Return (X, Y) of the center of cell containing provided text 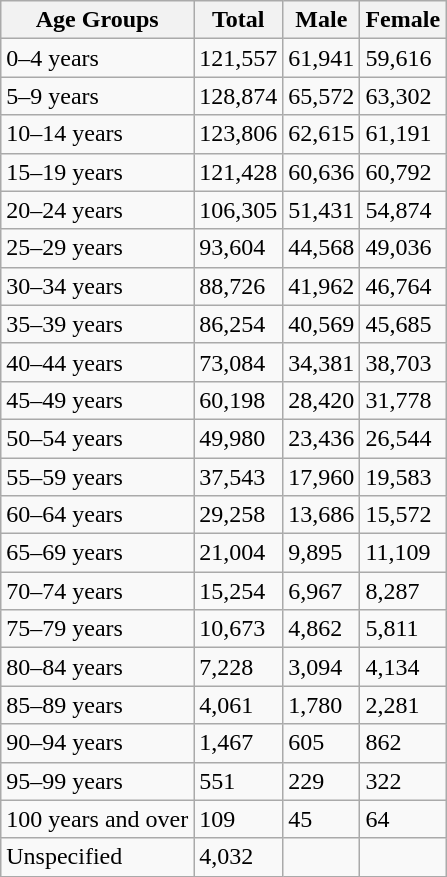
85–89 years (98, 705)
60,636 (322, 172)
1,467 (238, 743)
44,568 (322, 248)
49,036 (403, 248)
45,685 (403, 324)
80–84 years (98, 667)
17,960 (322, 477)
13,686 (322, 515)
55–59 years (98, 477)
49,980 (238, 438)
8,287 (403, 591)
45 (322, 819)
65,572 (322, 96)
90–94 years (98, 743)
Male (322, 20)
3,094 (322, 667)
123,806 (238, 134)
70–74 years (98, 591)
25–29 years (98, 248)
15,572 (403, 515)
4,134 (403, 667)
75–79 years (98, 629)
35–39 years (98, 324)
1,780 (322, 705)
6,967 (322, 591)
9,895 (322, 553)
551 (238, 781)
30–34 years (98, 286)
121,557 (238, 58)
5–9 years (98, 96)
322 (403, 781)
60–64 years (98, 515)
29,258 (238, 515)
21,004 (238, 553)
34,381 (322, 362)
Total (238, 20)
45–49 years (98, 400)
64 (403, 819)
11,109 (403, 553)
100 years and over (98, 819)
63,302 (403, 96)
4,032 (238, 857)
229 (322, 781)
60,198 (238, 400)
31,778 (403, 400)
50–54 years (98, 438)
4,061 (238, 705)
128,874 (238, 96)
54,874 (403, 210)
60,792 (403, 172)
605 (322, 743)
10–14 years (98, 134)
Age Groups (98, 20)
10,673 (238, 629)
862 (403, 743)
106,305 (238, 210)
0–4 years (98, 58)
2,281 (403, 705)
109 (238, 819)
40–44 years (98, 362)
Unspecified (98, 857)
62,615 (322, 134)
40,569 (322, 324)
20–24 years (98, 210)
73,084 (238, 362)
121,428 (238, 172)
51,431 (322, 210)
7,228 (238, 667)
15,254 (238, 591)
61,941 (322, 58)
61,191 (403, 134)
86,254 (238, 324)
93,604 (238, 248)
19,583 (403, 477)
59,616 (403, 58)
26,544 (403, 438)
Female (403, 20)
88,726 (238, 286)
4,862 (322, 629)
95–99 years (98, 781)
15–19 years (98, 172)
5,811 (403, 629)
41,962 (322, 286)
23,436 (322, 438)
28,420 (322, 400)
65–69 years (98, 553)
46,764 (403, 286)
38,703 (403, 362)
37,543 (238, 477)
